Find where the given text appears and provide that cell's center as [X, Y] coordinate. 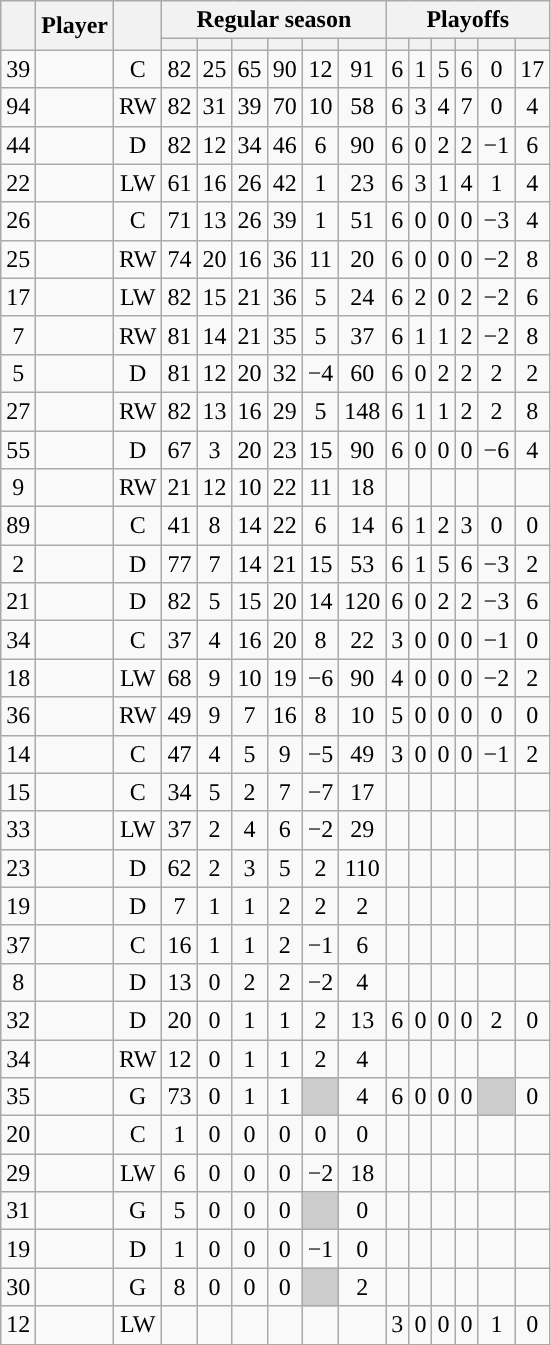
61 [180, 183]
65 [250, 69]
120 [362, 602]
−4 [320, 373]
33 [18, 830]
44 [18, 145]
58 [362, 107]
74 [180, 259]
Playoffs [468, 20]
27 [18, 411]
148 [362, 411]
47 [180, 754]
77 [180, 564]
71 [180, 221]
70 [284, 107]
62 [180, 868]
30 [18, 1287]
89 [18, 526]
67 [180, 449]
24 [362, 297]
60 [362, 373]
−5 [320, 754]
68 [180, 678]
94 [18, 107]
91 [362, 69]
42 [284, 183]
−7 [320, 792]
51 [362, 221]
53 [362, 564]
46 [284, 145]
110 [362, 868]
Regular season [274, 20]
55 [18, 449]
73 [180, 1097]
41 [180, 526]
Player [75, 26]
